Capture the cell that displays the provided text and extract its [X, Y] central coordinate. 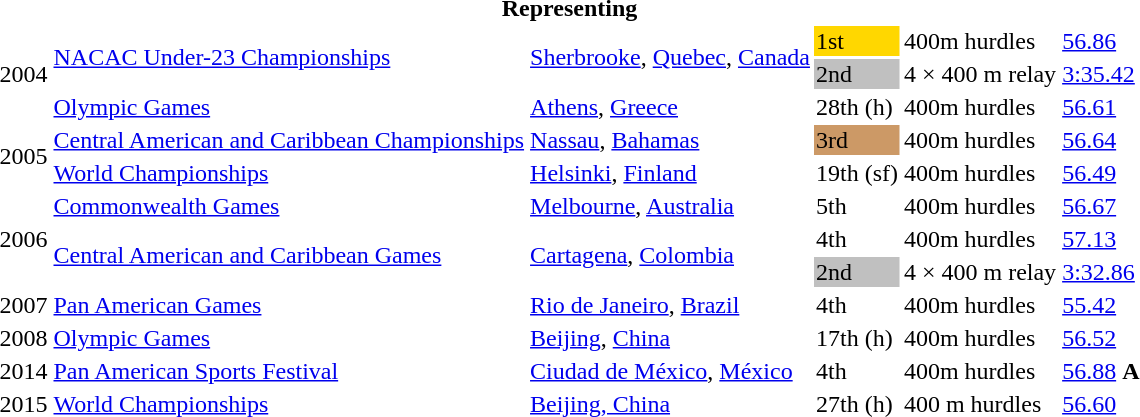
Cartagena, Colombia [670, 256]
Commonwealth Games [289, 206]
Central American and Caribbean Championships [289, 140]
NACAC Under-23 Championships [289, 58]
28th (h) [856, 107]
1st [856, 41]
5th [856, 206]
Ciudad de México, México [670, 371]
Central American and Caribbean Games [289, 256]
Athens, Greece [670, 107]
World Championships [289, 173]
Rio de Janeiro, Brazil [670, 305]
Pan American Games [289, 305]
Pan American Sports Festival [289, 371]
Sherbrooke, Quebec, Canada [670, 58]
Melbourne, Australia [670, 206]
Nassau, Bahamas [670, 140]
Helsinki, Finland [670, 173]
19th (sf) [856, 173]
3rd [856, 140]
17th (h) [856, 338]
Beijing, China [670, 338]
